Search for the cell housing the specified text and yield its (x, y) center coordinate. 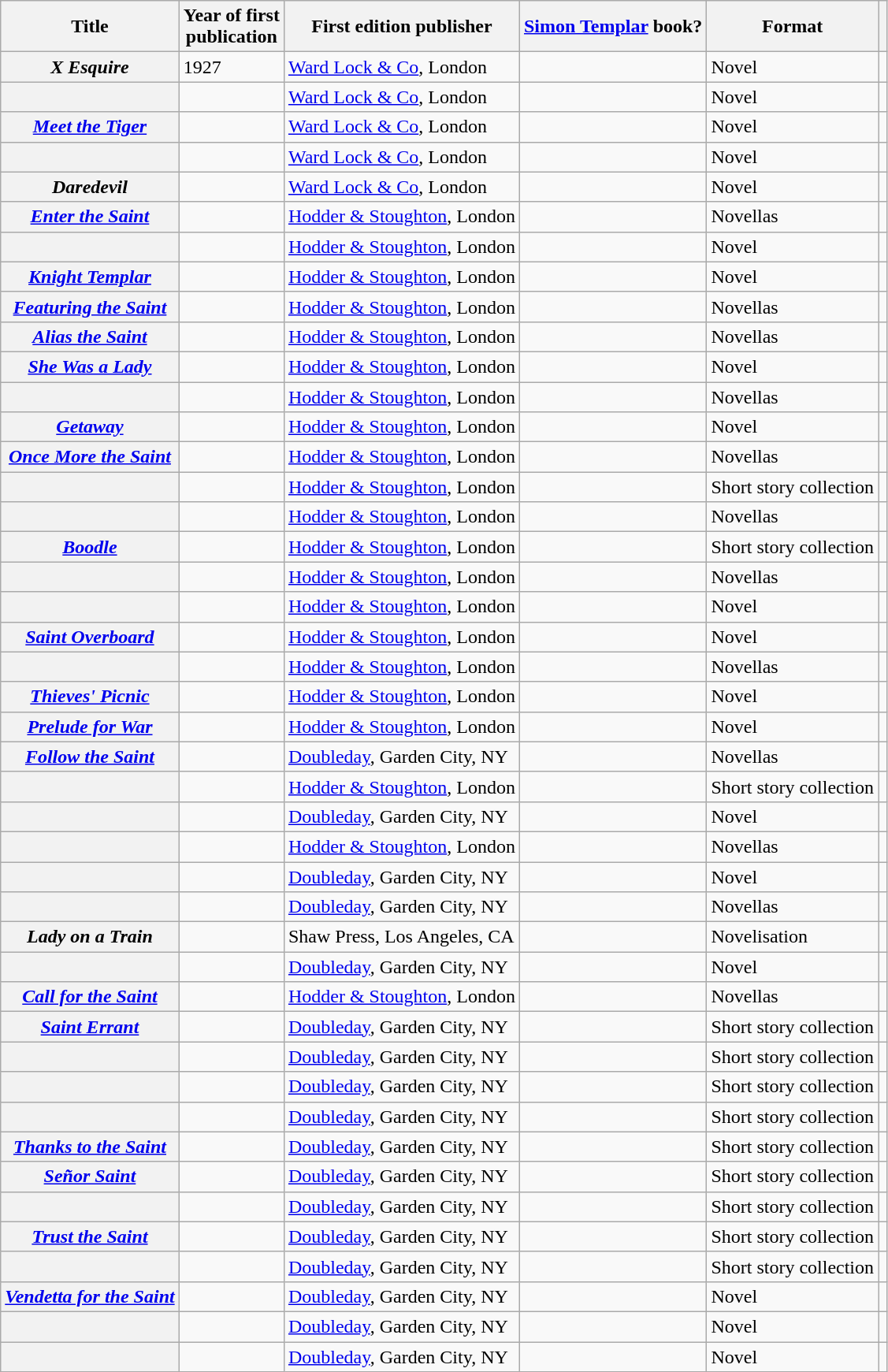
Alias the Saint (90, 336)
Once More the Saint (90, 457)
Novelisation (793, 937)
Format (793, 27)
Call for the Saint (90, 997)
Lady on a Train (90, 937)
Shaw Press, Los Angeles, CA (402, 937)
1927 (232, 67)
Prelude for War (90, 727)
Vendetta for the Saint (90, 1296)
Year of firstpublication (232, 27)
Title (90, 27)
First edition publisher (402, 27)
Saint Errant (90, 1027)
Thieves' Picnic (90, 697)
Follow the Saint (90, 757)
Getaway (90, 427)
Thanks to the Saint (90, 1147)
X Esquire (90, 67)
She Was a Lady (90, 366)
Saint Overboard (90, 637)
Knight Templar (90, 277)
Boodle (90, 547)
Meet the Tiger (90, 127)
Daredevil (90, 187)
Señor Saint (90, 1177)
Simon Templar book? (613, 27)
Featuring the Saint (90, 307)
Trust the Saint (90, 1236)
Enter the Saint (90, 217)
